Extract the (X, Y) coordinate from the center of the cell holding the provided text.  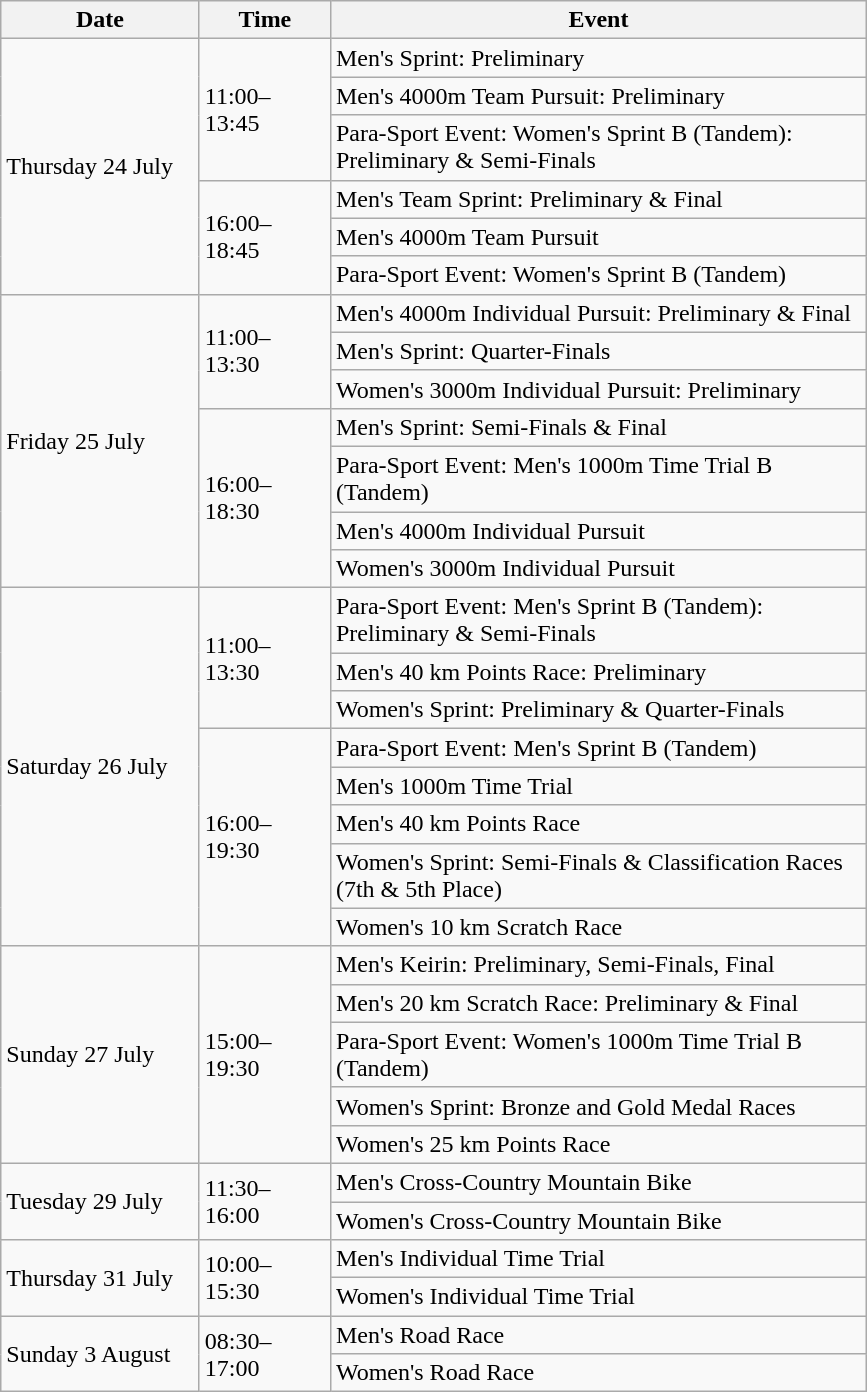
Event (598, 20)
Time (264, 20)
Men's 4000m Individual Pursuit (598, 531)
Women's 10 km Scratch Race (598, 927)
Women's Cross-Country Mountain Bike (598, 1221)
Men's 4000m Team Pursuit (598, 237)
15:00–19:30 (264, 1054)
Men's Keirin: Preliminary, Semi-Finals, Final (598, 965)
Men's Team Sprint: Preliminary & Final (598, 199)
Women's Individual Time Trial (598, 1297)
Thursday 24 July (100, 166)
11:30–16:00 (264, 1201)
08:30–17:00 (264, 1354)
Para-Sport Event: Men's Sprint B (Tandem) (598, 748)
Men's Individual Time Trial (598, 1259)
Thursday 31 July (100, 1278)
Men's 1000m Time Trial (598, 786)
Women's 3000m Individual Pursuit (598, 569)
Saturday 26 July (100, 767)
Women's Sprint: Semi-Finals & Classification Races (7th & 5th Place) (598, 876)
Women's Sprint: Bronze and Gold Medal Races (598, 1106)
11:00–13:45 (264, 110)
Men's 4000m Individual Pursuit: Preliminary & Final (598, 313)
Tuesday 29 July (100, 1201)
Friday 25 July (100, 440)
Para-Sport Event: Men's Sprint B (Tandem): Preliminary & Semi-Finals (598, 620)
Women's Sprint: Preliminary & Quarter-Finals (598, 710)
Men's 40 km Points Race: Preliminary (598, 672)
Men's Sprint: Semi-Finals & Final (598, 427)
16:00–18:30 (264, 498)
Men's Sprint: Quarter-Finals (598, 351)
Para-Sport Event: Women's Sprint B (Tandem) (598, 275)
Para-Sport Event: Men's 1000m Time Trial B (Tandem) (598, 478)
Women's Road Race (598, 1373)
Sunday 27 July (100, 1054)
Men's Road Race (598, 1335)
16:00–18:45 (264, 237)
Women's 3000m Individual Pursuit: Preliminary (598, 389)
16:00–19:30 (264, 838)
Para-Sport Event: Women's 1000m Time Trial B (Tandem) (598, 1054)
10:00–15:30 (264, 1278)
Date (100, 20)
Men's Sprint: Preliminary (598, 58)
Para-Sport Event: Women's Sprint B (Tandem): Preliminary & Semi-Finals (598, 148)
Men's Cross-Country Mountain Bike (598, 1182)
Sunday 3 August (100, 1354)
Men's 20 km Scratch Race: Preliminary & Final (598, 1003)
Men's 40 km Points Race (598, 824)
Men's 4000m Team Pursuit: Preliminary (598, 96)
Women's 25 km Points Race (598, 1144)
